Return the (x, y) coordinate for the center point of the cell that contains the specified text.  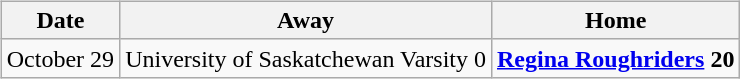
October 29 (60, 58)
Home (615, 20)
Away (306, 20)
Regina Roughriders 20 (615, 58)
University of Saskatchewan Varsity 0 (306, 58)
Date (60, 20)
